Return [X, Y] of the center of cell containing provided text 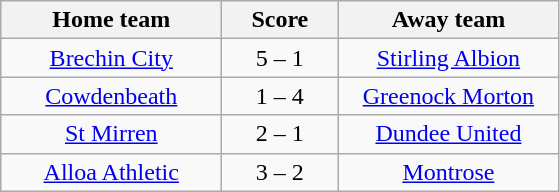
2 – 1 [280, 134]
Stirling Albion [448, 58]
Greenock Morton [448, 96]
3 – 2 [280, 172]
Dundee United [448, 134]
Away team [448, 20]
Home team [112, 20]
1 – 4 [280, 96]
Cowdenbeath [112, 96]
Brechin City [112, 58]
Alloa Athletic [112, 172]
5 – 1 [280, 58]
Score [280, 20]
Montrose [448, 172]
St Mirren [112, 134]
